Provide the [X, Y] coordinate of the cell's center where the given text is located.  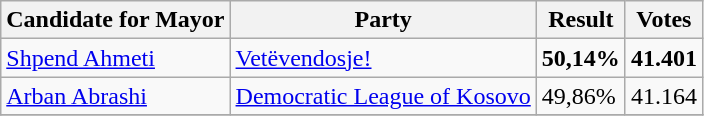
49,86% [580, 96]
50,14% [580, 58]
Party [383, 20]
Democratic League of Kosovo [383, 96]
Arban Abrashi [116, 96]
Vetëvendosje! [383, 58]
Result [580, 20]
Shpend Ahmeti [116, 58]
41.401 [664, 58]
41.164 [664, 96]
Candidate for Mayor [116, 20]
Votes [664, 20]
